Determine the [X, Y] coordinate at the center of the cell enclosing the given text.  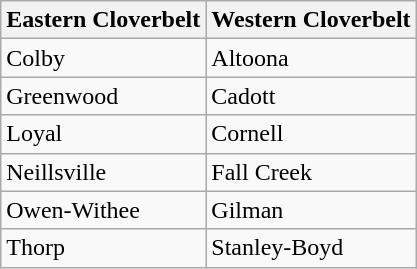
Fall Creek [311, 172]
Cornell [311, 134]
Western Cloverbelt [311, 20]
Thorp [104, 248]
Cadott [311, 96]
Greenwood [104, 96]
Loyal [104, 134]
Owen-Withee [104, 210]
Eastern Cloverbelt [104, 20]
Neillsville [104, 172]
Altoona [311, 58]
Stanley-Boyd [311, 248]
Colby [104, 58]
Gilman [311, 210]
